Find where the given text appears and provide that cell's center as (x, y) coordinate. 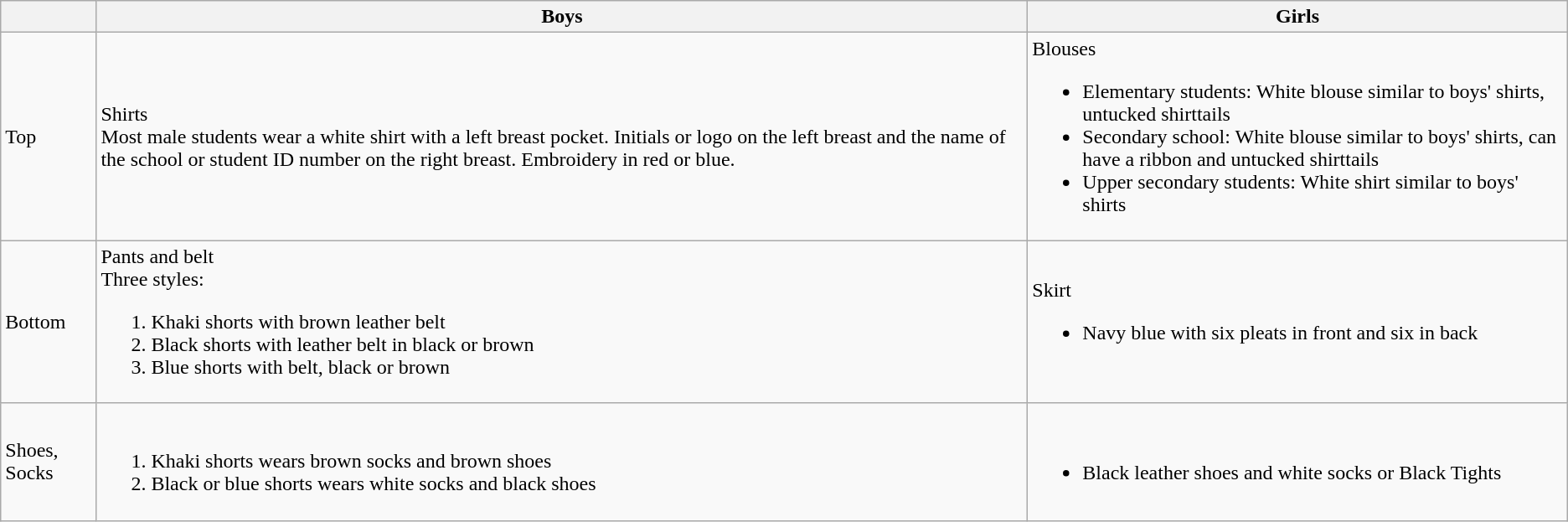
SkirtNavy blue with six pleats in front and six in back (1297, 322)
Shoes, Socks (49, 462)
Boys (562, 17)
Bottom (49, 322)
Pants and beltThree styles:Khaki shorts with brown leather beltBlack shorts with leather belt in black or brownBlue shorts with belt, black or brown (562, 322)
Top (49, 137)
Girls (1297, 17)
Black leather shoes and white socks or Black Tights (1297, 462)
Khaki shorts wears brown socks and brown shoesBlack or blue shorts wears white socks and black shoes (562, 462)
